Locate the cell with the specified text and output its [X, Y] center coordinate. 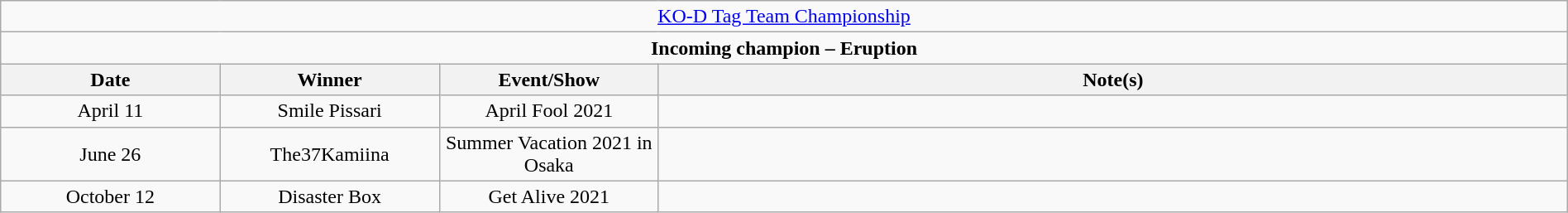
October 12 [111, 196]
Smile Pissari [329, 111]
June 26 [111, 154]
Date [111, 80]
Note(s) [1113, 80]
The37Kamiina [329, 154]
April Fool 2021 [549, 111]
Incoming champion – Eruption [784, 48]
Disaster Box [329, 196]
Event/Show [549, 80]
Get Alive 2021 [549, 196]
Summer Vacation 2021 in Osaka [549, 154]
April 11 [111, 111]
Winner [329, 80]
KO-D Tag Team Championship [784, 17]
